From the cell containing the given text, extract its center point as [x, y] coordinate. 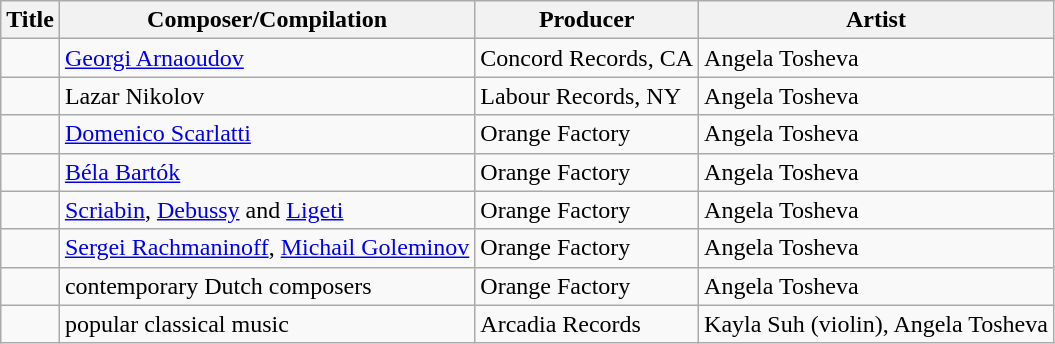
Artist [876, 20]
Producer [587, 20]
Scriabin, Debussy and Ligeti [266, 210]
Title [30, 20]
Sergei Rachmaninoff, Michail Goleminov [266, 248]
Arcadia Records [587, 324]
Lazar Nikolov [266, 96]
Labour Records, NY [587, 96]
Georgi Arnaoudov [266, 58]
Concord Records, CA [587, 58]
contemporary Dutch composers [266, 286]
Domenico Scarlatti [266, 134]
Kayla Suh (violin), Angela Tosheva [876, 324]
popular classical music [266, 324]
Béla Bartók [266, 172]
Composer/Compilation [266, 20]
